Scan for the cell matching the given text and deliver its (x, y) coordinate at center. 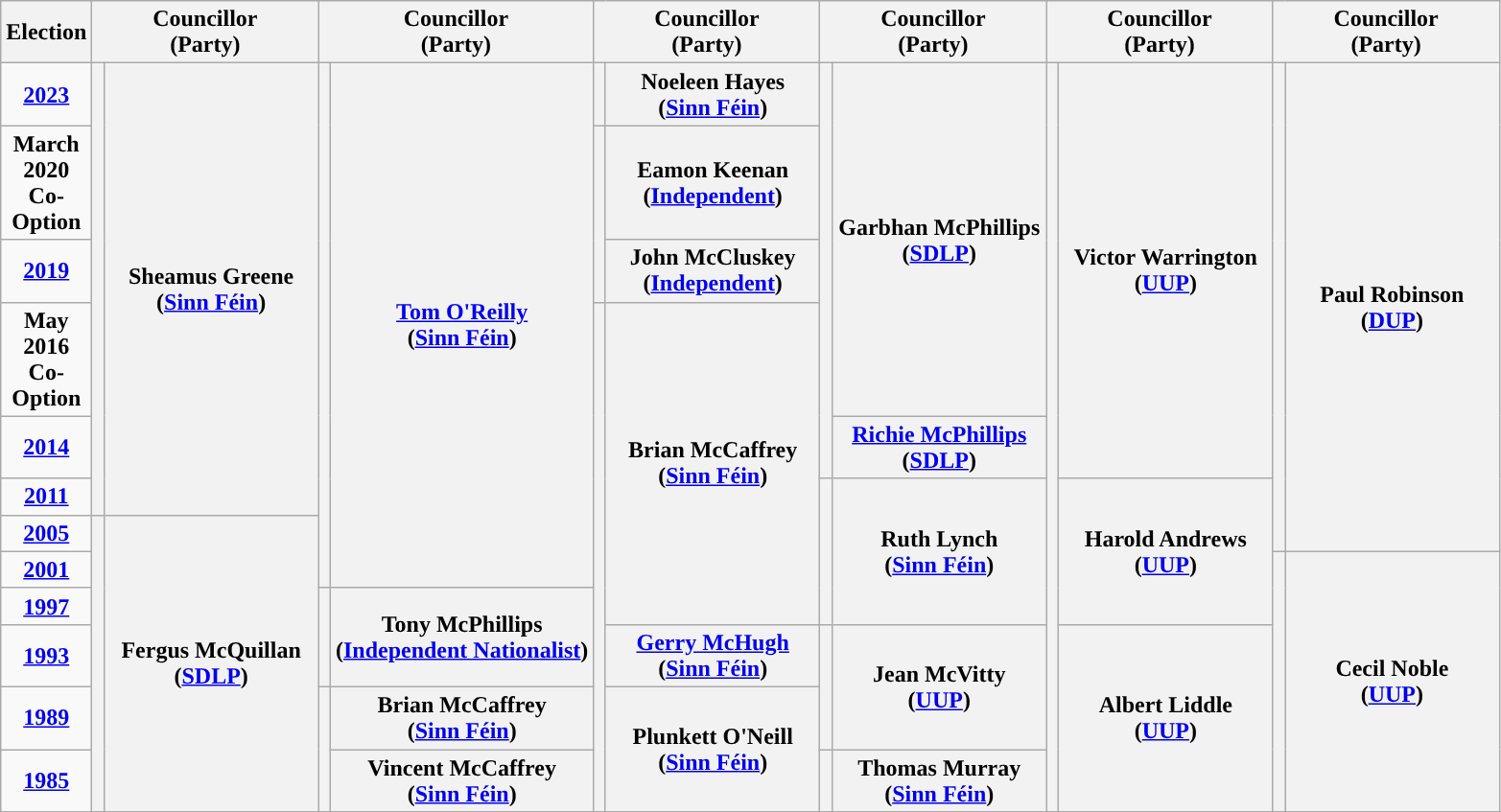
Tom O'Reilly (Sinn Féin) (461, 326)
Sheamus Greene (Sinn Féin) (211, 290)
2023 (46, 94)
Fergus McQuillan (SDLP) (211, 663)
Vincent McCaffrey (Sinn Féin) (461, 780)
Garbhan McPhillips (SDLP) (939, 240)
John McCluskey (Independent) (713, 270)
1985 (46, 780)
Eamon Keenan (Independent) (713, 182)
Tony McPhillips (Independent Nationalist) (461, 637)
Richie McPhillips (SDLP) (939, 447)
1989 (46, 717)
2014 (46, 447)
Noeleen Hayes (Sinn Féin) (713, 94)
Victor Warrington (UUP) (1166, 270)
Ruth Lynch (Sinn Féin) (939, 551)
May 2016 Co-Option (46, 359)
2001 (46, 569)
2011 (46, 497)
2005 (46, 533)
March 2020 Co-Option (46, 182)
1997 (46, 606)
1993 (46, 656)
Election (46, 33)
Harold Andrews (UUP) (1166, 551)
Paul Robinson (DUP) (1393, 307)
2019 (46, 270)
Plunkett O'Neill (Sinn Féin) (713, 749)
Albert Liddle (UUP) (1166, 717)
Cecil Noble (UUP) (1393, 681)
Jean McVitty (UUP) (939, 686)
Gerry McHugh (Sinn Féin) (713, 656)
Thomas Murray (Sinn Féin) (939, 780)
